Locate the cell with the specified text and output its [X, Y] center coordinate. 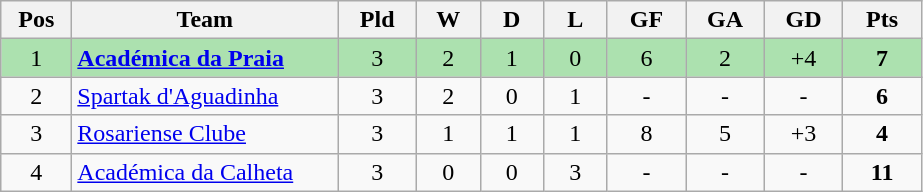
Académica da Praia [205, 58]
GA [726, 20]
11 [882, 172]
8 [646, 134]
5 [726, 134]
Rosariense Clube [205, 134]
7 [882, 58]
D [512, 20]
GF [646, 20]
+4 [804, 58]
W [448, 20]
+3 [804, 134]
Spartak d'Aguadinha [205, 96]
Académica da Calheta [205, 172]
GD [804, 20]
Team [205, 20]
Pos [36, 20]
L [576, 20]
Pld [378, 20]
Pts [882, 20]
